Find where the given text appears and provide that cell's center as (X, Y) coordinate. 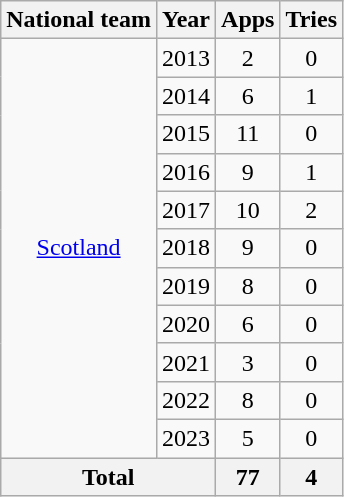
2021 (186, 362)
2014 (186, 96)
2020 (186, 324)
2015 (186, 134)
2013 (186, 58)
Total (108, 477)
5 (248, 438)
3 (248, 362)
10 (248, 210)
2017 (186, 210)
4 (312, 477)
2023 (186, 438)
2022 (186, 400)
11 (248, 134)
Apps (248, 20)
2016 (186, 172)
Year (186, 20)
77 (248, 477)
Tries (312, 20)
2018 (186, 248)
National team (79, 20)
2019 (186, 286)
Scotland (79, 248)
